Scan for the cell matching the given text and deliver its [X, Y] coordinate at center. 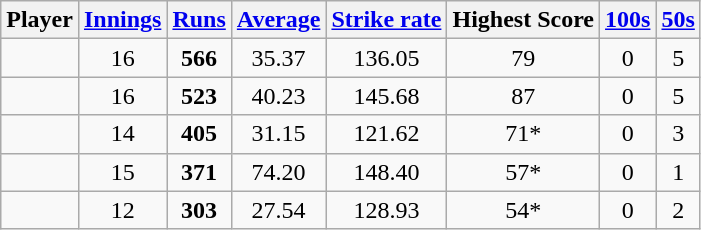
405 [199, 134]
14 [122, 134]
3 [678, 134]
Highest Score [524, 20]
2 [678, 210]
128.93 [386, 210]
57* [524, 172]
303 [199, 210]
148.40 [386, 172]
Average [278, 20]
136.05 [386, 58]
523 [199, 96]
371 [199, 172]
74.20 [278, 172]
121.62 [386, 134]
Runs [199, 20]
79 [524, 58]
Strike rate [386, 20]
87 [524, 96]
71* [524, 134]
35.37 [278, 58]
27.54 [278, 210]
40.23 [278, 96]
15 [122, 172]
12 [122, 210]
50s [678, 20]
1 [678, 172]
Player [40, 20]
566 [199, 58]
100s [628, 20]
31.15 [278, 134]
Innings [122, 20]
54* [524, 210]
145.68 [386, 96]
